Return the (X, Y) coordinate for the center point of the cell that contains the specified text.  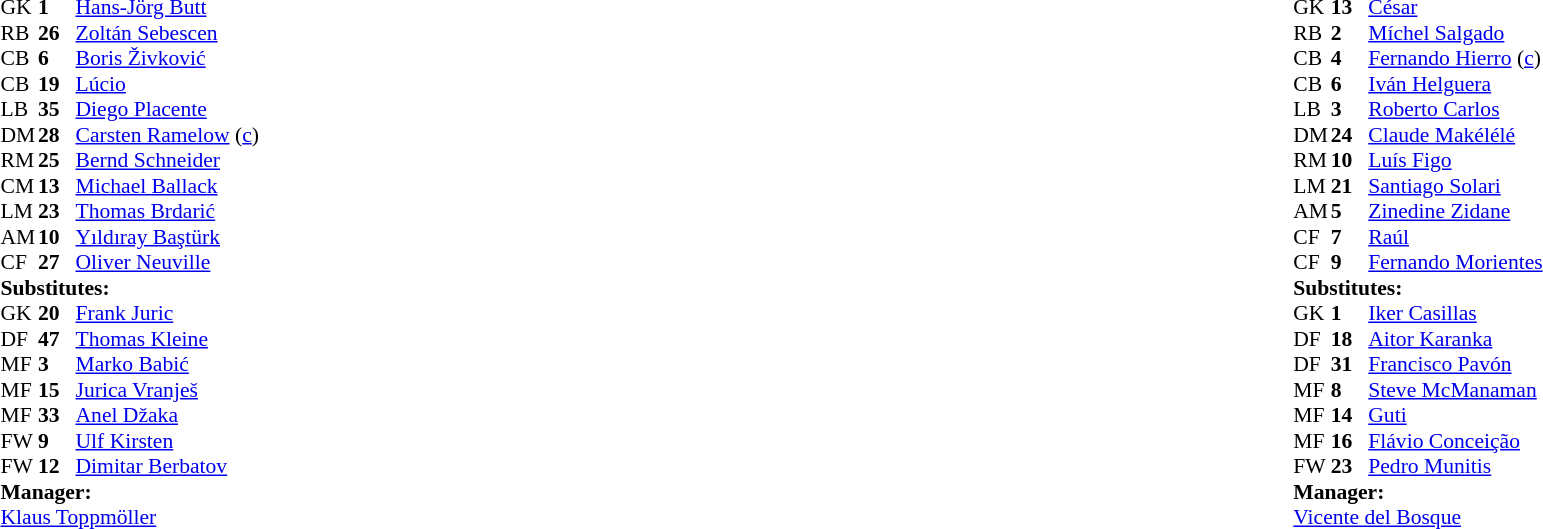
Marko Babić (168, 365)
Lúcio (168, 84)
Bernd Schneider (168, 161)
24 (1350, 135)
25 (57, 161)
Carsten Ramelow (c) (168, 135)
Boris Živković (168, 59)
Ulf Kirsten (168, 441)
28 (57, 135)
Dimitar Berbatov (168, 467)
Anel Džaka (168, 415)
Zoltán Sebescen (168, 33)
18 (1350, 339)
Thomas Brdarić (168, 211)
Aitor Karanka (1455, 339)
26 (57, 33)
14 (1350, 415)
19 (57, 84)
2 (1350, 33)
Claude Makélélé (1455, 135)
Santiago Solari (1455, 186)
Francisco Pavón (1455, 365)
15 (57, 390)
Steve McManaman (1455, 390)
16 (1350, 441)
Iván Helguera (1455, 84)
33 (57, 415)
Yıldıray Baştürk (168, 237)
Jurica Vranješ (168, 390)
Fernando Morientes (1455, 263)
12 (57, 467)
Zinedine Zidane (1455, 211)
8 (1350, 390)
Flávio Conceição (1455, 441)
47 (57, 339)
Frank Juric (168, 313)
Roberto Carlos (1455, 109)
Luís Figo (1455, 161)
Míchel Salgado (1455, 33)
31 (1350, 365)
13 (57, 186)
Iker Casillas (1455, 313)
5 (1350, 211)
1 (1350, 313)
Michael Ballack (168, 186)
Pedro Munitis (1455, 467)
Oliver Neuville (168, 263)
Raúl (1455, 237)
Thomas Kleine (168, 339)
4 (1350, 59)
Diego Placente (168, 109)
27 (57, 263)
20 (57, 313)
Guti (1455, 415)
21 (1350, 186)
35 (57, 109)
CM (19, 186)
Fernando Hierro (c) (1455, 59)
7 (1350, 237)
